For the text-containing cell, return its midpoint in [X, Y] coordinate format. 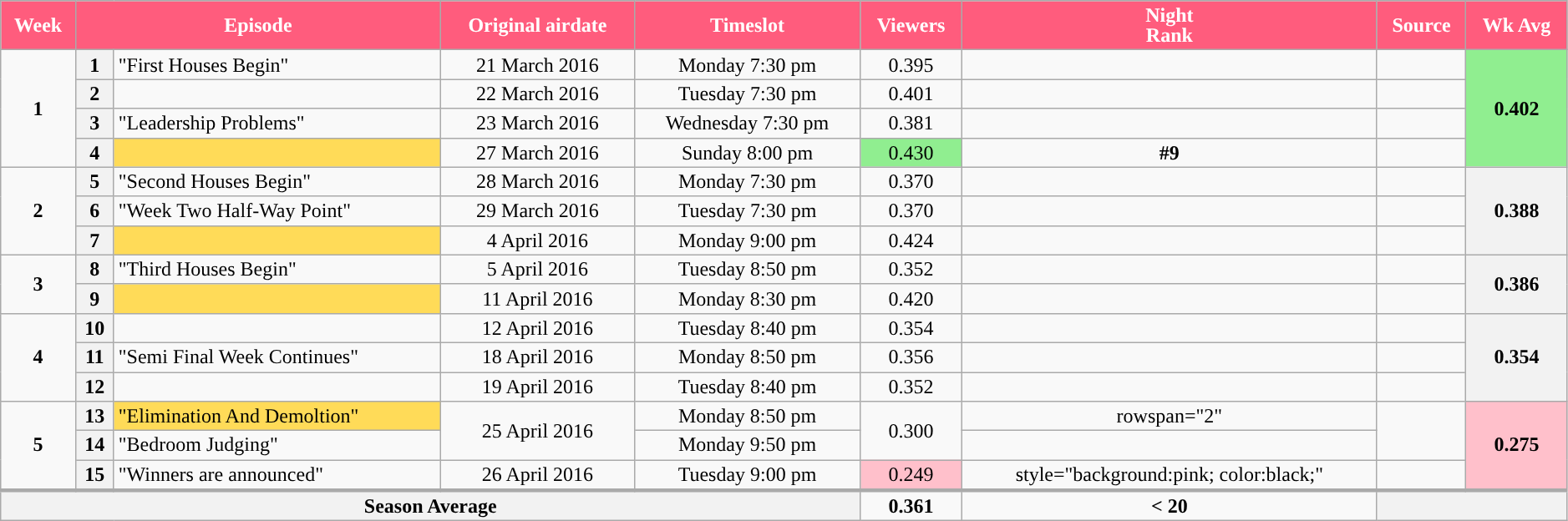
Timeslot [747, 25]
0.300 [911, 431]
"Winners are announced" [277, 476]
Viewers [911, 25]
7 [94, 240]
"Semi Final Week Continues" [277, 357]
Monday 8:30 pm [747, 299]
0.249 [911, 476]
12 [94, 387]
15 [94, 476]
22 March 2016 [537, 94]
Tuesday 9:00 pm [747, 476]
"First Houses Begin" [277, 65]
0.275 [1517, 446]
28 March 2016 [537, 182]
13 [94, 416]
0.424 [911, 240]
Monday 9:50 pm [747, 446]
0.361 [911, 506]
18 April 2016 [537, 357]
"Bedroom Judging" [277, 446]
23 March 2016 [537, 124]
0.381 [911, 124]
27 March 2016 [537, 152]
11 April 2016 [537, 299]
5 April 2016 [537, 269]
#9 [1170, 152]
Monday 9:00 pm [747, 240]
"Leadership Problems" [277, 124]
Original airdate [537, 25]
< 20 [1170, 506]
Wk Avg [1517, 25]
26 April 2016 [537, 476]
Tuesday 8:50 pm [747, 269]
10 [94, 327]
Sunday 8:00 pm [747, 152]
25 April 2016 [537, 431]
Season Average [431, 506]
11 [94, 357]
"Week Two Half-Way Point" [277, 210]
"Third Houses Begin" [277, 269]
Wednesday 7:30 pm [747, 124]
style="background:pink; color:black;" [1170, 476]
8 [94, 269]
0.401 [911, 94]
0.388 [1517, 210]
0.386 [1517, 284]
Episode [257, 25]
Week [38, 25]
0.356 [911, 357]
0.420 [911, 299]
9 [94, 299]
14 [94, 446]
6 [94, 210]
"Second Houses Begin" [277, 182]
rowspan="2" [1170, 416]
Source [1421, 25]
"Elimination And Demoltion" [277, 416]
12 April 2016 [537, 327]
19 April 2016 [537, 387]
NightRank [1170, 25]
0.395 [911, 65]
29 March 2016 [537, 210]
21 March 2016 [537, 65]
0.430 [911, 152]
0.402 [1517, 109]
4 April 2016 [537, 240]
